Locate the cell with the specified text and output its (x, y) center coordinate. 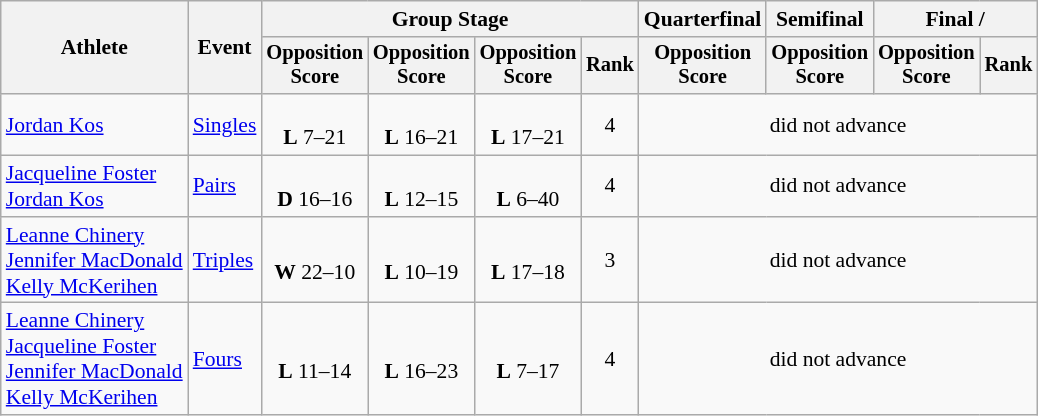
W 22–10 (314, 260)
L 7–17 (528, 359)
Jordan Kos (94, 124)
Group Stage (450, 19)
Pairs (225, 186)
3 (610, 260)
Fours (225, 359)
L 16–21 (422, 124)
Athlete (94, 48)
L 10–19 (422, 260)
Singles (225, 124)
L 17–21 (528, 124)
L 11–14 (314, 359)
Leanne ChineryJacqueline FosterJennifer MacDonaldKelly McKerihen (94, 359)
Triples (225, 260)
L 17–18 (528, 260)
L 16–23 (422, 359)
L 6–40 (528, 186)
Semifinal (820, 19)
Final / (955, 19)
Jacqueline FosterJordan Kos (94, 186)
Quarterfinal (703, 19)
Leanne ChineryJennifer MacDonaldKelly McKerihen (94, 260)
Event (225, 48)
L 12–15 (422, 186)
D 16–16 (314, 186)
L 7–21 (314, 124)
